Capture the cell that displays the provided text and extract its [X, Y] central coordinate. 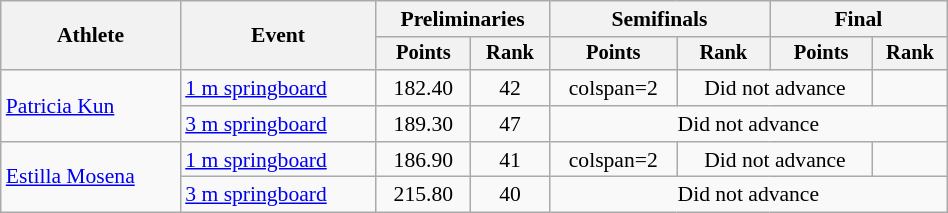
47 [510, 124]
Patricia Kun [90, 106]
42 [510, 88]
41 [510, 160]
182.40 [424, 88]
186.90 [424, 160]
40 [510, 195]
189.30 [424, 124]
Estilla Mosena [90, 178]
Semifinals [659, 19]
Athlete [90, 36]
Preliminaries [462, 19]
215.80 [424, 195]
Final [859, 19]
Event [278, 36]
